Identify which cell holds the provided text, then report its (X, Y) central coordinate. 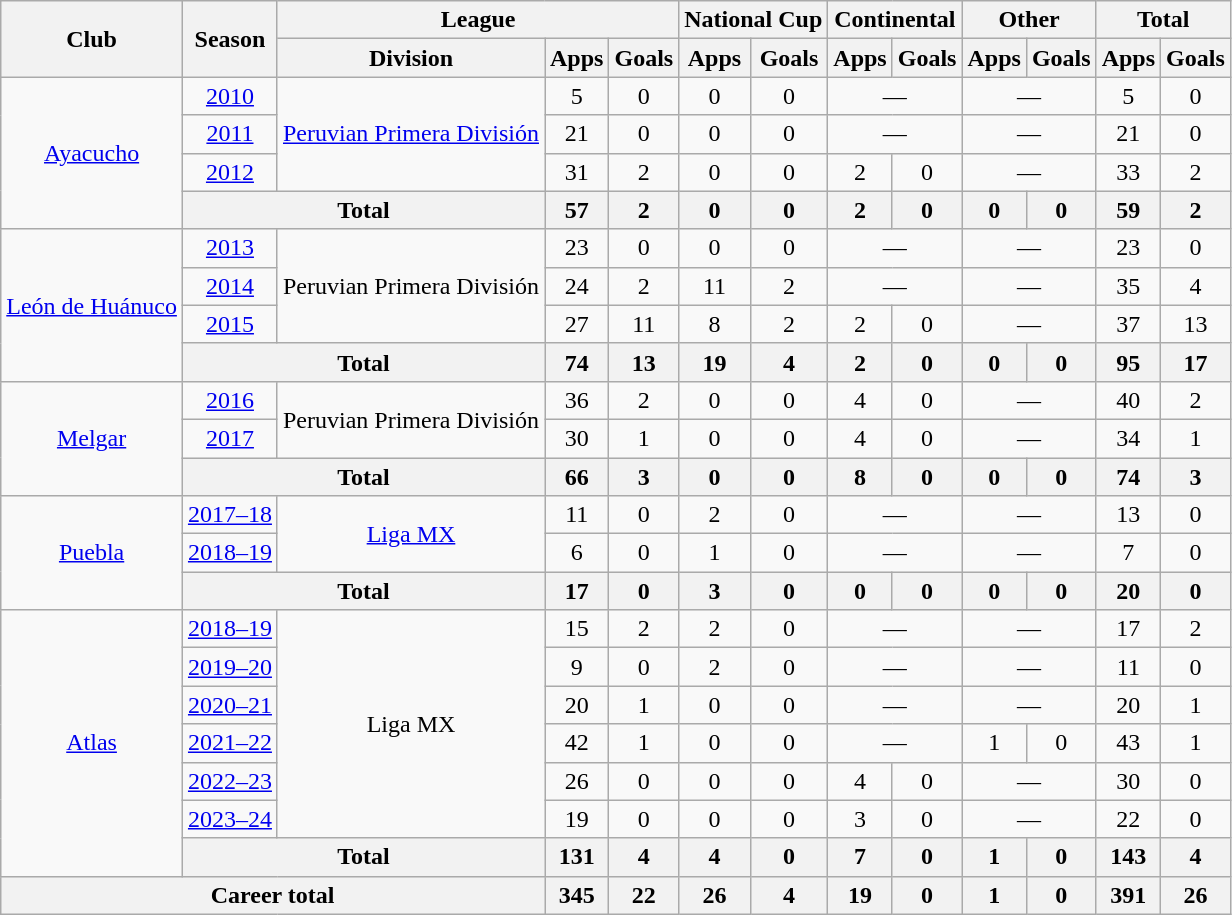
2019–20 (230, 667)
Atlas (92, 743)
24 (576, 286)
6 (576, 553)
Other (1029, 20)
2022–23 (230, 781)
Ayacucho (92, 153)
35 (1128, 286)
Season (230, 39)
57 (576, 210)
95 (1128, 362)
2012 (230, 172)
Career total (273, 895)
37 (1128, 324)
Puebla (92, 553)
2010 (230, 96)
345 (576, 895)
9 (576, 667)
2023–24 (230, 819)
2014 (230, 286)
2016 (230, 400)
2017–18 (230, 515)
143 (1128, 857)
27 (576, 324)
2011 (230, 134)
43 (1128, 743)
34 (1128, 438)
Division (410, 58)
36 (576, 400)
31 (576, 172)
National Cup (754, 20)
2015 (230, 324)
Club (92, 39)
2020–21 (230, 705)
2013 (230, 248)
33 (1128, 172)
40 (1128, 400)
59 (1128, 210)
2021–22 (230, 743)
391 (1128, 895)
2017 (230, 438)
Continental (895, 20)
66 (576, 477)
15 (576, 629)
131 (576, 857)
League (478, 20)
León de Huánuco (92, 305)
Melgar (92, 438)
42 (576, 743)
